Output the (X, Y) coordinate of the center of the cell containing the given text.  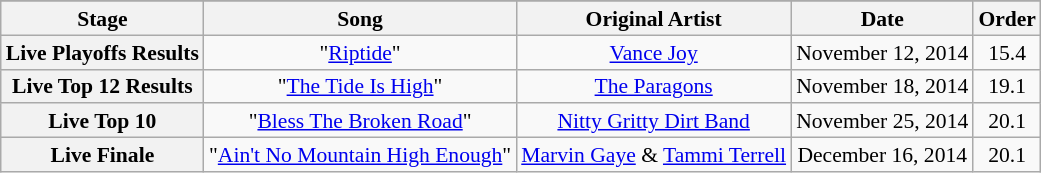
Order (1007, 18)
November 25, 2014 (882, 121)
Date (882, 18)
Marvin Gaye & Tammi Terrell (654, 155)
Live Finale (102, 155)
November 12, 2014 (882, 52)
Original Artist (654, 18)
Live Top 10 (102, 121)
The Paragons (654, 86)
19.1 (1007, 86)
"Riptide" (360, 52)
15.4 (1007, 52)
"The Tide Is High" (360, 86)
"Bless The Broken Road" (360, 121)
December 16, 2014 (882, 155)
Live Top 12 Results (102, 86)
Vance Joy (654, 52)
Stage (102, 18)
Nitty Gritty Dirt Band (654, 121)
Live Playoffs Results (102, 52)
"Ain't No Mountain High Enough" (360, 155)
November 18, 2014 (882, 86)
Song (360, 18)
